Locate the cell with the specified text and output its (X, Y) center coordinate. 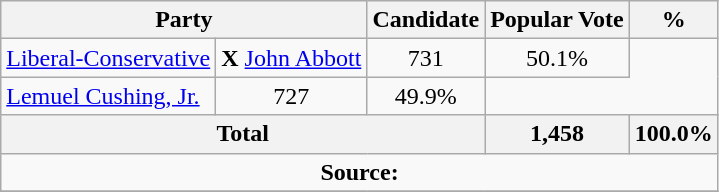
100.0% (674, 134)
731 (426, 58)
Source: (360, 172)
% (674, 20)
49.9% (426, 96)
Total (243, 134)
Liberal-Conservative (108, 58)
1,458 (558, 134)
50.1% (558, 58)
Popular Vote (558, 20)
Candidate (426, 20)
727 (292, 96)
X John Abbott (292, 58)
Party (184, 20)
Lemuel Cushing, Jr. (108, 96)
